Return the [X, Y] coordinate for the center point of the cell that contains the specified text.  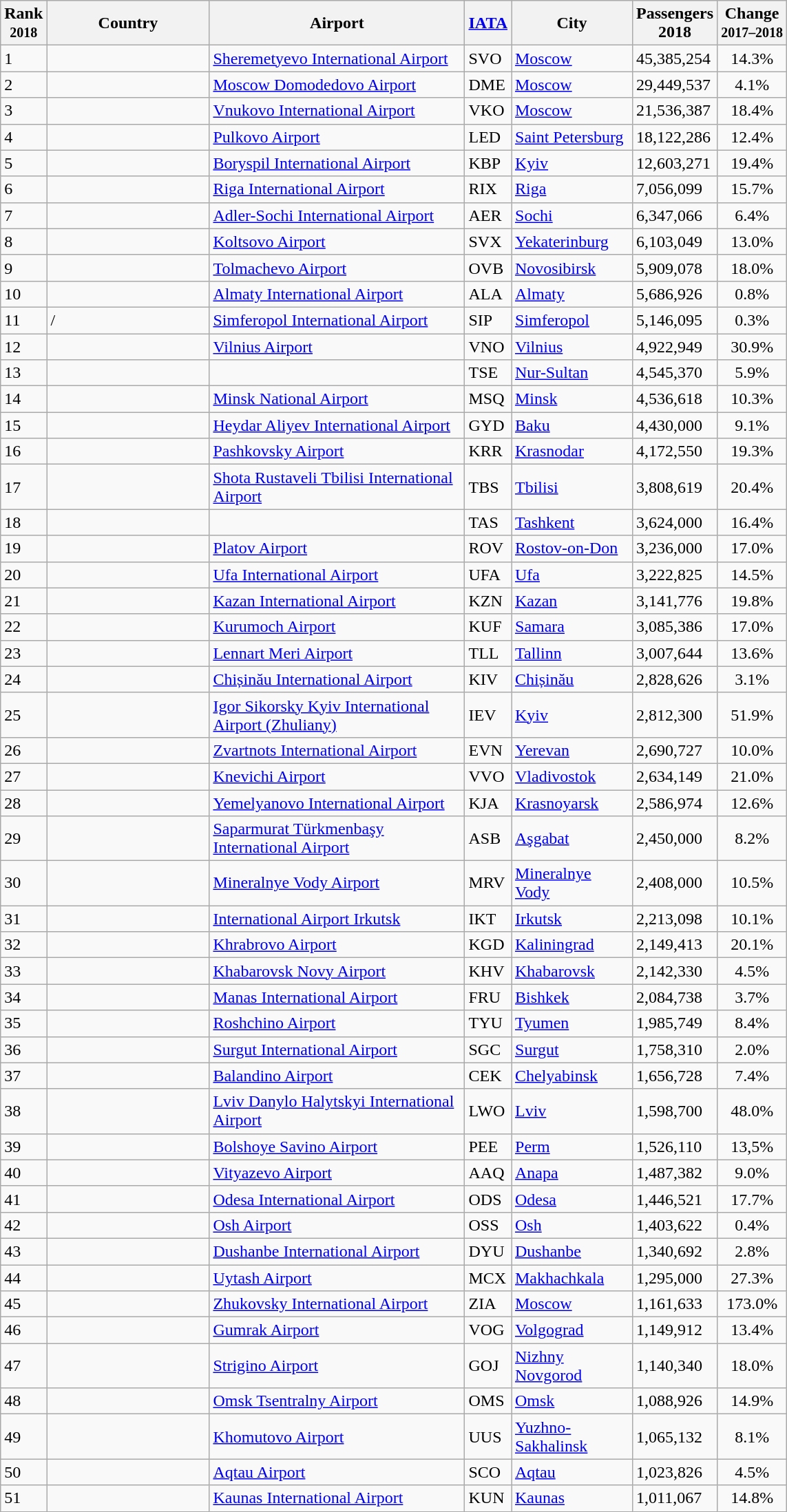
Roshchino Airport [337, 1023]
Vilnius [571, 346]
Osh Airport [337, 1225]
Sochi [571, 215]
0.8% [752, 294]
2,408,000 [675, 884]
17.7% [752, 1199]
27.3% [752, 1278]
6,103,049 [675, 242]
Heydar Aliyev International Airport [337, 425]
19.3% [752, 451]
IATA [488, 23]
23 [23, 653]
2,586,974 [675, 803]
Knevichi Airport [337, 776]
14.9% [752, 1401]
1,403,622 [675, 1225]
45 [23, 1304]
5.9% [752, 373]
Nur-Sultan [571, 373]
43 [23, 1251]
1,023,826 [675, 1472]
1,140,340 [675, 1365]
SCO [488, 1472]
4,922,949 [675, 346]
Uytash Airport [337, 1278]
13.4% [752, 1330]
3,007,644 [675, 653]
8.1% [752, 1437]
9.0% [752, 1173]
2 [23, 85]
Odesa International Airport [337, 1199]
0.4% [752, 1225]
1,487,382 [675, 1173]
1,295,000 [675, 1278]
Irkutsk [571, 919]
Zhukovsky International Airport [337, 1304]
LED [488, 137]
22 [23, 627]
KIV [488, 679]
Khomutovo Airport [337, 1437]
33 [23, 971]
Yemelyanovo International Airport [337, 803]
7 [23, 215]
Igor Sikorsky Kyiv International Airport (Zhuliany) [337, 714]
Tallinn [571, 653]
International Airport Irkutsk [337, 919]
IEV [488, 714]
Novosibirsk [571, 268]
42 [23, 1225]
39 [23, 1147]
Samara [571, 627]
Country [128, 23]
OSS [488, 1225]
Khabarovsk Novy Airport [337, 971]
19.8% [752, 601]
5,909,078 [675, 268]
26 [23, 750]
13.6% [752, 653]
10.5% [752, 884]
DYU [488, 1251]
3,085,386 [675, 627]
Pulkovo Airport [337, 137]
12.4% [752, 137]
Krasnoyarsk [571, 803]
AER [488, 215]
KGD [488, 945]
ROV [488, 549]
49 [23, 1437]
20.1% [752, 945]
4,545,370 [675, 373]
MSQ [488, 399]
Vilnius Airport [337, 346]
21.0% [752, 776]
Tolmachevo Airport [337, 268]
CEK [488, 1076]
Bishkek [571, 997]
Minsk [571, 399]
Chelyabinsk [571, 1076]
KUN [488, 1498]
1,526,110 [675, 1147]
Mineralnye Vody Airport [337, 884]
10.1% [752, 919]
/ [128, 320]
3,141,776 [675, 601]
GYD [488, 425]
TBS [488, 487]
3,236,000 [675, 549]
Change2017–2018 [752, 23]
30.9% [752, 346]
TSE [488, 373]
ALA [488, 294]
1,340,692 [675, 1251]
16 [23, 451]
Aşgabat [571, 838]
Krasnodar [571, 451]
19.4% [752, 163]
18.4% [752, 111]
3,624,000 [675, 522]
Sheremetyevo International Airport [337, 58]
45,385,254 [675, 58]
TYU [488, 1023]
8 [23, 242]
Dushanbe [571, 1251]
Zvartnots International Airport [337, 750]
29,449,537 [675, 85]
25 [23, 714]
18,122,286 [675, 137]
OVB [488, 268]
KZN [488, 601]
VOG [488, 1330]
51.9% [752, 714]
13.0% [752, 242]
Almaty International Airport [337, 294]
6,347,066 [675, 215]
8.2% [752, 838]
DME [488, 85]
27 [23, 776]
Baku [571, 425]
UFA [488, 575]
2.8% [752, 1251]
5,146,095 [675, 320]
34 [23, 997]
Almaty [571, 294]
Aqtau Airport [337, 1472]
16.4% [752, 522]
Aqtau [571, 1472]
5 [23, 163]
KBP [488, 163]
Kazan International Airport [337, 601]
20 [23, 575]
1,065,132 [675, 1437]
Makhachkala [571, 1278]
Lviv [571, 1111]
1,161,633 [675, 1304]
Vnukovo International Airport [337, 111]
Shota Rustaveli Tbilisi International Airport [337, 487]
Anapa [571, 1173]
1 [23, 58]
2.0% [752, 1050]
KHV [488, 971]
Kaunas [571, 1498]
44 [23, 1278]
Khrabrovo Airport [337, 945]
41 [23, 1199]
Osh [571, 1225]
1,758,310 [675, 1050]
9.1% [752, 425]
14.8% [752, 1498]
Mineralnye Vody [571, 884]
Dushanbe International Airport [337, 1251]
12.6% [752, 803]
6.4% [752, 215]
2,213,098 [675, 919]
10.0% [752, 750]
3,222,825 [675, 575]
IKT [488, 919]
2,634,149 [675, 776]
2,690,727 [675, 750]
TLL [488, 653]
2,149,413 [675, 945]
Omsk [571, 1401]
ASB [488, 838]
40 [23, 1173]
Strigino Airport [337, 1365]
SVO [488, 58]
Chișinău International Airport [337, 679]
11 [23, 320]
9 [23, 268]
13 [23, 373]
SGC [488, 1050]
Boryspil International Airport [337, 163]
3,808,619 [675, 487]
30 [23, 884]
Riga International Airport [337, 189]
Gumrak Airport [337, 1330]
AAQ [488, 1173]
Kaliningrad [571, 945]
28 [23, 803]
Riga [571, 189]
Passengers2018 [675, 23]
Omsk Tsentralny Airport [337, 1401]
KRR [488, 451]
1,446,521 [675, 1199]
KUF [488, 627]
50 [23, 1472]
35 [23, 1023]
Minsk National Airport [337, 399]
ZIA [488, 1304]
38 [23, 1111]
32 [23, 945]
3.1% [752, 679]
3 [23, 111]
Odesa [571, 1199]
Simferopol [571, 320]
1,011,067 [675, 1498]
Bolshoye Savino Airport [337, 1147]
Vladivostok [571, 776]
Balandino Airport [337, 1076]
Simferopol International Airport [337, 320]
31 [23, 919]
14.5% [752, 575]
Khabarovsk [571, 971]
37 [23, 1076]
Rostov-on-Don [571, 549]
0.3% [752, 320]
Tbilisi [571, 487]
UUS [488, 1437]
Yuzhno-Sakhalinsk [571, 1437]
Koltsovo Airport [337, 242]
20.4% [752, 487]
VNO [488, 346]
4,536,618 [675, 399]
SVX [488, 242]
12 [23, 346]
Kaunas International Airport [337, 1498]
TAS [488, 522]
Lennart Meri Airport [337, 653]
1,149,912 [675, 1330]
2,084,738 [675, 997]
Yekaterinburg [571, 242]
18 [23, 522]
Tyumen [571, 1023]
Vityazevo Airport [337, 1173]
Volgograd [571, 1330]
GOJ [488, 1365]
7,056,099 [675, 189]
7.4% [752, 1076]
KJA [488, 803]
1,656,728 [675, 1076]
6 [23, 189]
13,5% [752, 1147]
51 [23, 1498]
2,450,000 [675, 838]
Rank2018 [23, 23]
36 [23, 1050]
Kazan [571, 601]
Surgut International Airport [337, 1050]
Nizhny Novgorod [571, 1365]
46 [23, 1330]
VVO [488, 776]
Moscow Domodedovo Airport [337, 85]
Ufa [571, 575]
Surgut [571, 1050]
MCX [488, 1278]
8.4% [752, 1023]
29 [23, 838]
SIP [488, 320]
2,828,626 [675, 679]
Airport [337, 23]
21,536,387 [675, 111]
RIX [488, 189]
LWO [488, 1111]
173.0% [752, 1304]
48 [23, 1401]
17 [23, 487]
48.0% [752, 1111]
10.3% [752, 399]
EVN [488, 750]
1,598,700 [675, 1111]
15 [23, 425]
5,686,926 [675, 294]
Pashkovsky Airport [337, 451]
Tashkent [571, 522]
Yerevan [571, 750]
3.7% [752, 997]
PEE [488, 1147]
OMS [488, 1401]
12,603,271 [675, 163]
4,172,550 [675, 451]
Adler-Sochi International Airport [337, 215]
19 [23, 549]
4.1% [752, 85]
City [571, 23]
MRV [488, 884]
Saint Petersburg [571, 137]
Kurumoch Airport [337, 627]
21 [23, 601]
14 [23, 399]
2,812,300 [675, 714]
10 [23, 294]
Manas International Airport [337, 997]
15.7% [752, 189]
Lviv Danylo Halytskyi International Airport [337, 1111]
4 [23, 137]
2,142,330 [675, 971]
47 [23, 1365]
Platov Airport [337, 549]
1,088,926 [675, 1401]
Perm [571, 1147]
4,430,000 [675, 425]
Chișinău [571, 679]
VKO [488, 111]
1,985,749 [675, 1023]
ODS [488, 1199]
Saparmurat Türkmenbaşy International Airport [337, 838]
24 [23, 679]
14.3% [752, 58]
Ufa International Airport [337, 575]
FRU [488, 997]
